For the text-containing cell, return its midpoint in (X, Y) coordinate format. 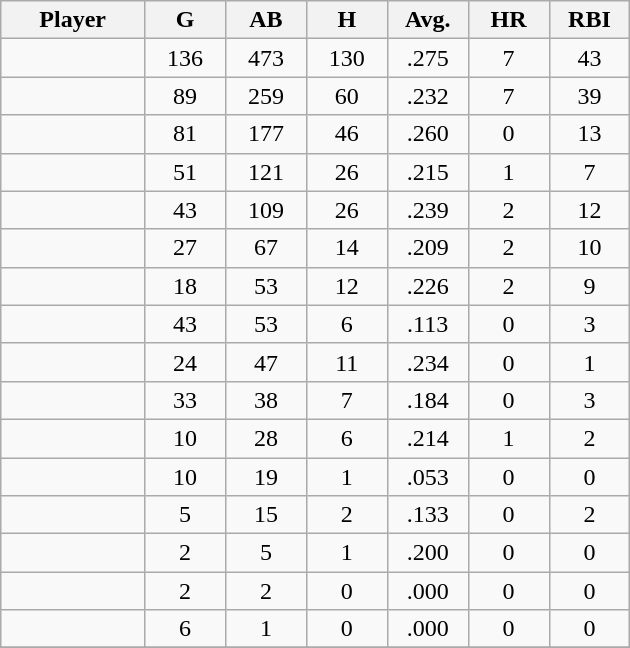
81 (186, 134)
.113 (428, 324)
Player (73, 20)
24 (186, 362)
109 (266, 210)
.133 (428, 515)
.239 (428, 210)
11 (346, 362)
HR (508, 20)
18 (186, 286)
67 (266, 248)
38 (266, 400)
.232 (428, 96)
60 (346, 96)
19 (266, 477)
39 (590, 96)
47 (266, 362)
AB (266, 20)
46 (346, 134)
136 (186, 58)
9 (590, 286)
.234 (428, 362)
.215 (428, 172)
.053 (428, 477)
.214 (428, 438)
28 (266, 438)
RBI (590, 20)
89 (186, 96)
27 (186, 248)
.275 (428, 58)
Avg. (428, 20)
130 (346, 58)
.209 (428, 248)
.200 (428, 553)
177 (266, 134)
33 (186, 400)
121 (266, 172)
G (186, 20)
.184 (428, 400)
259 (266, 96)
H (346, 20)
14 (346, 248)
.260 (428, 134)
51 (186, 172)
15 (266, 515)
13 (590, 134)
.226 (428, 286)
473 (266, 58)
